Scan for the cell matching the given text and deliver its [X, Y] coordinate at center. 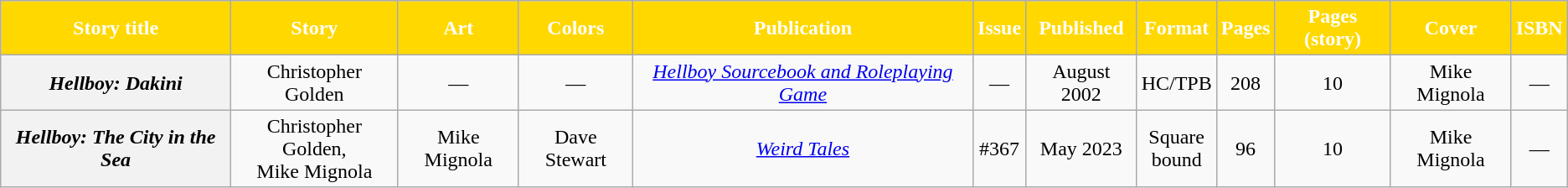
Pages (story) [1333, 29]
Publication [802, 29]
May 2023 [1081, 149]
Cover [1451, 29]
ISBN [1540, 29]
Art [458, 29]
Hellboy Sourcebook and Roleplaying Game [802, 82]
#367 [1000, 149]
Issue [1000, 29]
August 2002 [1081, 82]
Weird Tales [802, 149]
Christopher Golden,Mike Mignola [314, 149]
Squarebound [1176, 149]
Hellboy: The City in the Sea [116, 149]
96 [1246, 149]
Colors [575, 29]
Format [1176, 29]
Pages [1246, 29]
Dave Stewart [575, 149]
Story title [116, 29]
Hellboy: Dakini [116, 82]
208 [1246, 82]
Christopher Golden [314, 82]
HC/TPB [1176, 82]
Story [314, 29]
Published [1081, 29]
